Capture the cell that displays the provided text and extract its (x, y) central coordinate. 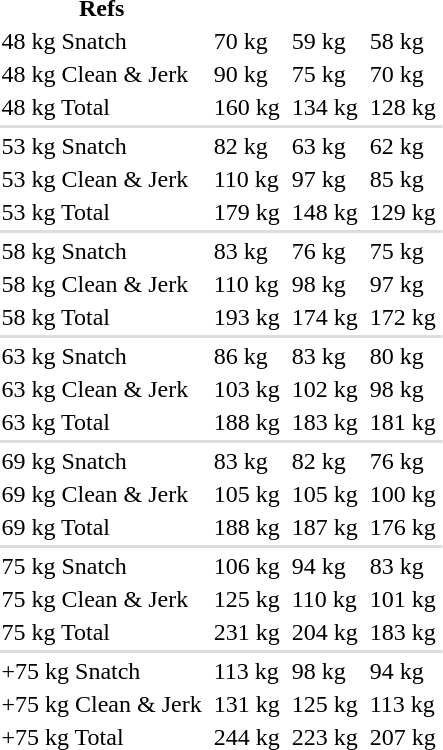
53 kg Clean & Jerk (102, 179)
106 kg (246, 566)
58 kg Snatch (102, 251)
131 kg (246, 704)
48 kg Snatch (102, 41)
181 kg (402, 422)
204 kg (324, 632)
69 kg Clean & Jerk (102, 494)
58 kg (402, 41)
187 kg (324, 527)
59 kg (324, 41)
176 kg (402, 527)
48 kg Clean & Jerk (102, 74)
148 kg (324, 212)
90 kg (246, 74)
179 kg (246, 212)
103 kg (246, 389)
75 kg Clean & Jerk (102, 599)
63 kg Total (102, 422)
58 kg Total (102, 317)
63 kg (324, 146)
58 kg Clean & Jerk (102, 284)
53 kg Snatch (102, 146)
134 kg (324, 107)
231 kg (246, 632)
85 kg (402, 179)
172 kg (402, 317)
75 kg Snatch (102, 566)
69 kg Snatch (102, 461)
62 kg (402, 146)
102 kg (324, 389)
160 kg (246, 107)
100 kg (402, 494)
86 kg (246, 356)
53 kg Total (102, 212)
75 kg Total (102, 632)
128 kg (402, 107)
48 kg Total (102, 107)
174 kg (324, 317)
80 kg (402, 356)
101 kg (402, 599)
+75 kg Clean & Jerk (102, 704)
69 kg Total (102, 527)
63 kg Clean & Jerk (102, 389)
129 kg (402, 212)
+75 kg Snatch (102, 671)
63 kg Snatch (102, 356)
193 kg (246, 317)
